Extract the (X, Y) coordinate from the center of the cell holding the provided text.  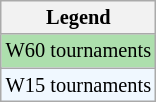
Legend (78, 17)
W60 tournaments (78, 51)
W15 tournaments (78, 85)
